Return [x, y] of the center of cell containing provided text 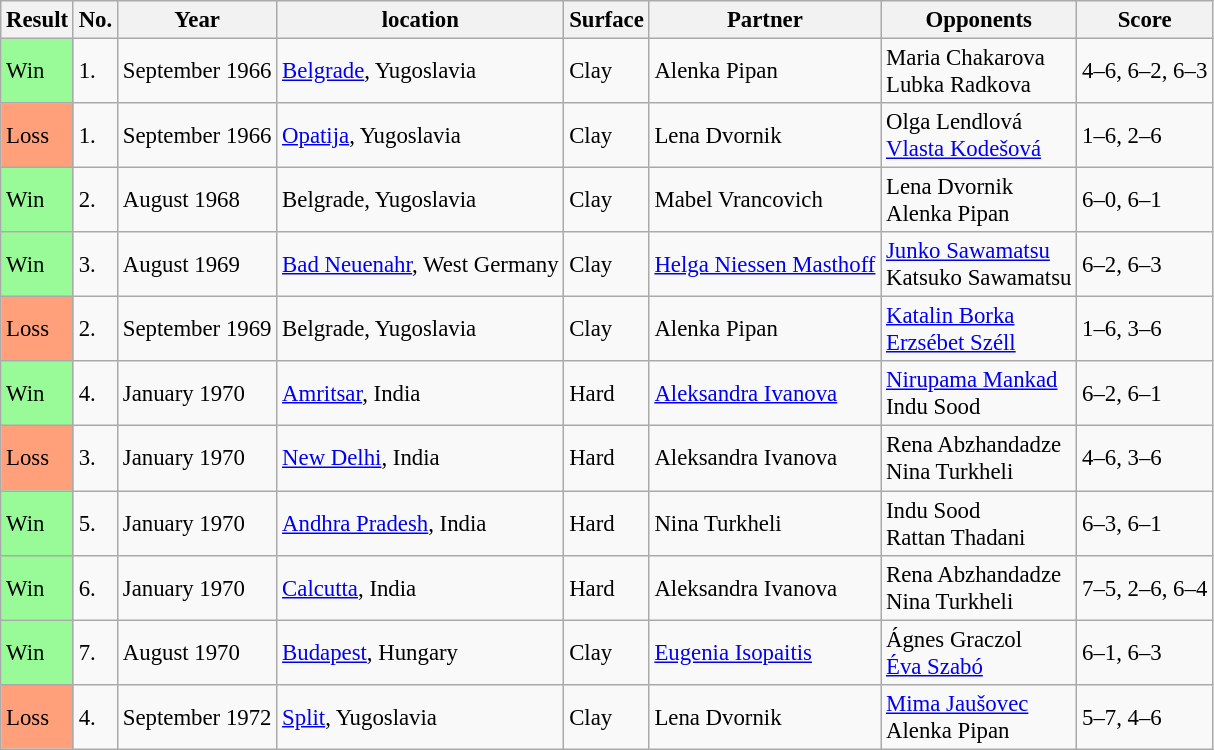
New Delhi, India [420, 458]
Olga Lendlová Vlasta Kodešová [979, 136]
Year [196, 20]
September 1969 [196, 330]
6–1, 6–3 [1145, 652]
September 1972 [196, 716]
Helga Niessen Masthoff [765, 264]
Split, Yugoslavia [420, 716]
location [420, 20]
Calcutta, India [420, 588]
Mima Jaušovec Alenka Pipan [979, 716]
Partner [765, 20]
Indu Sood Rattan Thadani [979, 524]
6–2, 6–1 [1145, 394]
Maria Chakarova Lubka Radkova [979, 72]
Nirupama Mankad Indu Sood [979, 394]
1–6, 2–6 [1145, 136]
Opatija, Yugoslavia [420, 136]
August 1970 [196, 652]
Score [1145, 20]
Nina Turkheli [765, 524]
7–5, 2–6, 6–4 [1145, 588]
5. [95, 524]
No. [95, 20]
Eugenia Isopaitis [765, 652]
Bad Neuenahr, West Germany [420, 264]
4–6, 3–6 [1145, 458]
Ágnes Graczol Éva Szabó [979, 652]
Lena Dvornik Alenka Pipan [979, 200]
Opponents [979, 20]
Amritsar, India [420, 394]
6–3, 6–1 [1145, 524]
6. [95, 588]
August 1968 [196, 200]
7. [95, 652]
6–2, 6–3 [1145, 264]
Surface [606, 20]
Junko Sawamatsu Katsuko Sawamatsu [979, 264]
Budapest, Hungary [420, 652]
August 1969 [196, 264]
Katalin Borka Erzsébet Széll [979, 330]
6–0, 6–1 [1145, 200]
1–6, 3–6 [1145, 330]
Mabel Vrancovich [765, 200]
Andhra Pradesh, India [420, 524]
5–7, 4–6 [1145, 716]
4–6, 6–2, 6–3 [1145, 72]
Result [38, 20]
